Determine the (x, y) coordinate at the center of the cell enclosing the given text.  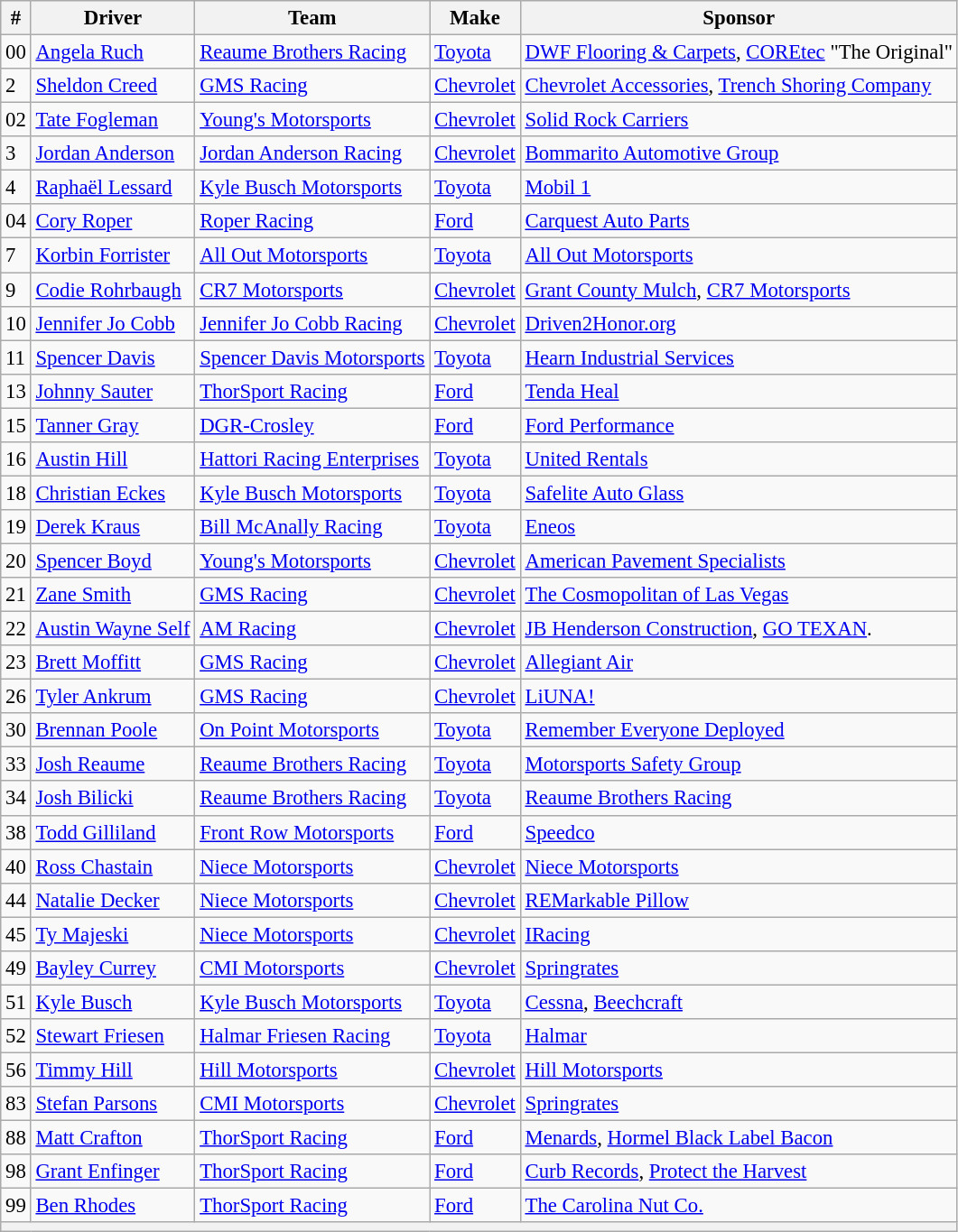
American Pavement Specialists (739, 560)
Cessna, Beechcraft (739, 1002)
Grant County Mulch, CR7 Motorsports (739, 290)
Bayley Currey (113, 968)
Driver (113, 18)
Ty Majeski (113, 934)
DWF Flooring & Carpets, COREtec "The Original" (739, 52)
Ford Performance (739, 425)
Ben Rhodes (113, 1206)
40 (16, 866)
Tanner Gray (113, 425)
Johnny Sauter (113, 391)
2 (16, 86)
Halmar (739, 1036)
Todd Gilliland (113, 832)
9 (16, 290)
Make (475, 18)
Jennifer Jo Cobb Racing (312, 323)
18 (16, 493)
19 (16, 527)
Solid Rock Carriers (739, 120)
Tate Fogleman (113, 120)
Spencer Davis (113, 357)
26 (16, 697)
Motorsports Safety Group (739, 764)
Sheldon Creed (113, 86)
Angela Ruch (113, 52)
Brennan Poole (113, 730)
Austin Wayne Self (113, 629)
Sponsor (739, 18)
49 (16, 968)
Timmy Hill (113, 1070)
44 (16, 900)
# (16, 18)
7 (16, 255)
4 (16, 188)
Jennifer Jo Cobb (113, 323)
Driven2Honor.org (739, 323)
Jordan Anderson Racing (312, 153)
Eneos (739, 527)
Team (312, 18)
15 (16, 425)
Menards, Hormel Black Label Bacon (739, 1138)
Remember Everyone Deployed (739, 730)
Spencer Boyd (113, 560)
Roper Racing (312, 221)
38 (16, 832)
88 (16, 1138)
11 (16, 357)
Cory Roper (113, 221)
23 (16, 662)
20 (16, 560)
30 (16, 730)
Raphaël Lessard (113, 188)
JB Henderson Construction, GO TEXAN. (739, 629)
Codie Rohrbaugh (113, 290)
Curb Records, Protect the Harvest (739, 1172)
Natalie Decker (113, 900)
Speedco (739, 832)
Halmar Friesen Racing (312, 1036)
Jordan Anderson (113, 153)
Josh Reaume (113, 764)
On Point Motorsports (312, 730)
Brett Moffitt (113, 662)
Kyle Busch (113, 1002)
Safelite Auto Glass (739, 493)
99 (16, 1206)
21 (16, 595)
Stewart Friesen (113, 1036)
Tenda Heal (739, 391)
United Rentals (739, 459)
3 (16, 153)
34 (16, 799)
CR7 Motorsports (312, 290)
83 (16, 1104)
The Carolina Nut Co. (739, 1206)
Grant Enfinger (113, 1172)
Carquest Auto Parts (739, 221)
51 (16, 1002)
IRacing (739, 934)
Zane Smith (113, 595)
56 (16, 1070)
13 (16, 391)
33 (16, 764)
Spencer Davis Motorsports (312, 357)
22 (16, 629)
04 (16, 221)
Bill McAnally Racing (312, 527)
10 (16, 323)
Mobil 1 (739, 188)
Matt Crafton (113, 1138)
LiUNA! (739, 697)
Hearn Industrial Services (739, 357)
REMarkable Pillow (739, 900)
02 (16, 120)
00 (16, 52)
Stefan Parsons (113, 1104)
Hattori Racing Enterprises (312, 459)
Korbin Forrister (113, 255)
Front Row Motorsports (312, 832)
Josh Bilicki (113, 799)
Christian Eckes (113, 493)
Chevrolet Accessories, Trench Shoring Company (739, 86)
52 (16, 1036)
16 (16, 459)
Tyler Ankrum (113, 697)
DGR-Crosley (312, 425)
AM Racing (312, 629)
Austin Hill (113, 459)
The Cosmopolitan of Las Vegas (739, 595)
45 (16, 934)
Allegiant Air (739, 662)
98 (16, 1172)
Ross Chastain (113, 866)
Derek Kraus (113, 527)
Bommarito Automotive Group (739, 153)
